Identify which cell holds the provided text, then report its [X, Y] central coordinate. 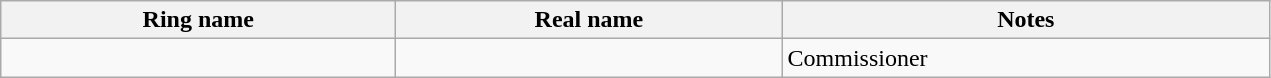
Ring name [198, 20]
Notes [1026, 20]
Commissioner [1026, 58]
Real name [589, 20]
